Pinpoint the cell where the given text exists, returning its (x, y) midpoint coordinate. 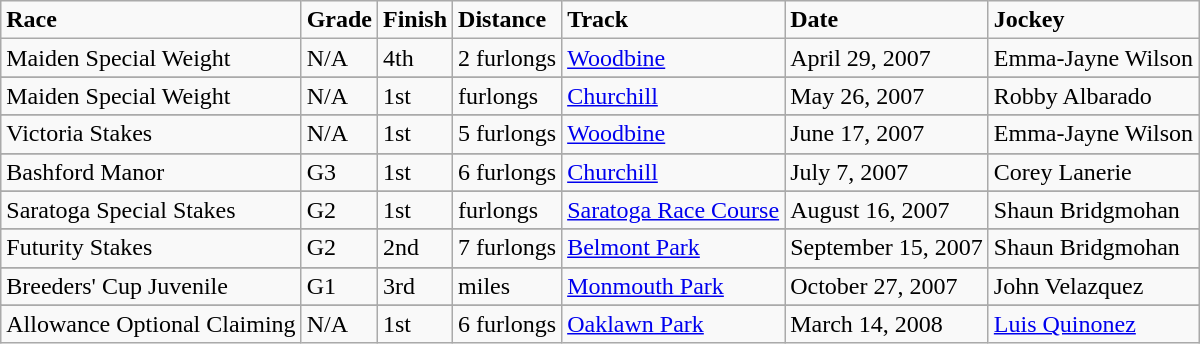
G1 (339, 286)
John Velazquez (1093, 286)
April 29, 2007 (887, 58)
Jockey (1093, 20)
Bashford Manor (151, 172)
Luis Quinonez (1093, 324)
Futurity Stakes (151, 248)
Monmouth Park (674, 286)
Breeders' Cup Juvenile (151, 286)
Belmont Park (674, 248)
Oaklawn Park (674, 324)
Finish (414, 20)
Track (674, 20)
Distance (508, 20)
August 16, 2007 (887, 210)
2 furlongs (508, 58)
4th (414, 58)
Saratoga Special Stakes (151, 210)
Date (887, 20)
G3 (339, 172)
miles (508, 286)
October 27, 2007 (887, 286)
5 furlongs (508, 134)
Victoria Stakes (151, 134)
March 14, 2008 (887, 324)
3rd (414, 286)
June 17, 2007 (887, 134)
Allowance Optional Claiming (151, 324)
May 26, 2007 (887, 96)
Grade (339, 20)
Saratoga Race Course (674, 210)
July 7, 2007 (887, 172)
September 15, 2007 (887, 248)
7 furlongs (508, 248)
2nd (414, 248)
Corey Lanerie (1093, 172)
Race (151, 20)
Robby Albarado (1093, 96)
